Output the (X, Y) coordinate of the center of the cell containing the given text.  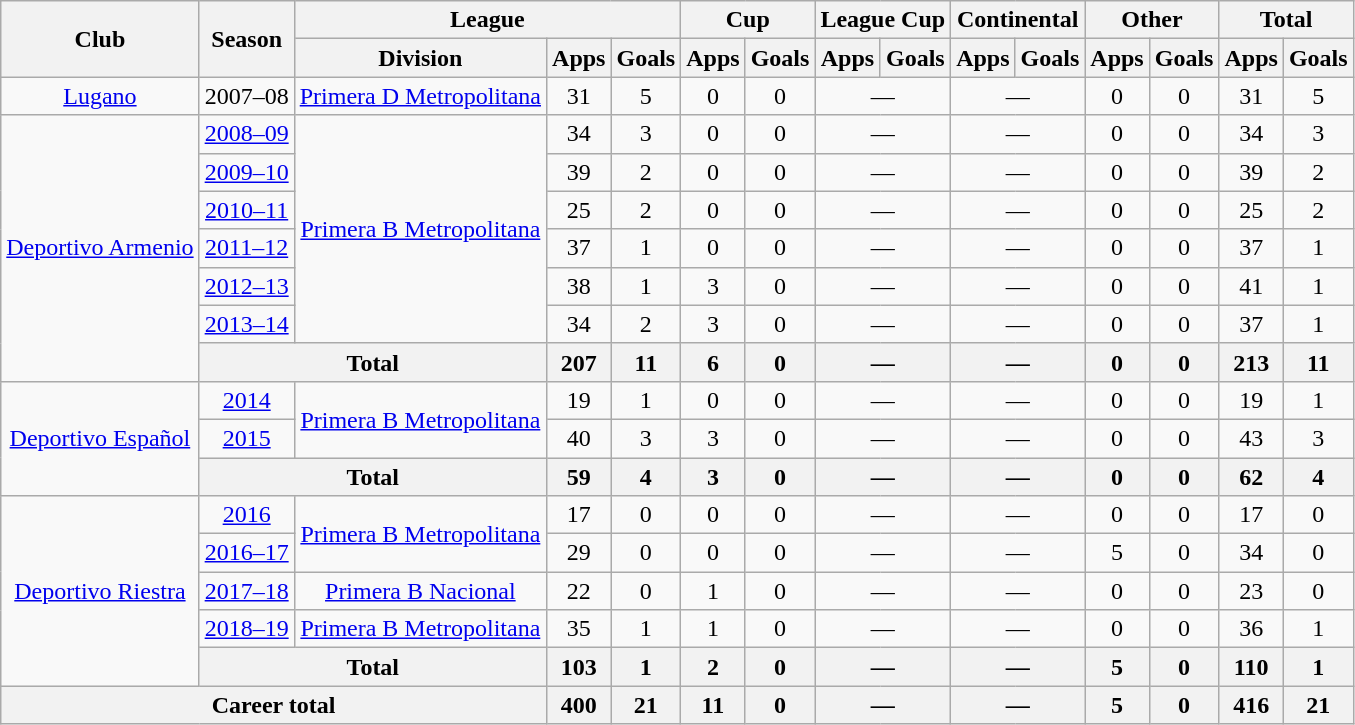
103 (579, 667)
36 (1251, 629)
2012–13 (246, 286)
League (488, 20)
2011–12 (246, 248)
Cup (748, 20)
2010–11 (246, 210)
Deportivo Español (100, 438)
2016–17 (246, 553)
Lugano (100, 96)
League Cup (883, 20)
416 (1251, 705)
Deportivo Armenio (100, 248)
40 (579, 438)
Primera B Nacional (420, 591)
207 (579, 362)
2018–19 (246, 629)
2008–09 (246, 134)
Deportivo Riestra (100, 591)
2007–08 (246, 96)
Continental (1018, 20)
2016 (246, 515)
2014 (246, 400)
Season (246, 39)
2009–10 (246, 172)
23 (1251, 591)
2013–14 (246, 324)
43 (1251, 438)
Division (420, 58)
6 (713, 362)
29 (579, 553)
35 (579, 629)
Career total (274, 705)
2017–18 (246, 591)
Other (1152, 20)
38 (579, 286)
213 (1251, 362)
110 (1251, 667)
22 (579, 591)
Primera D Metropolitana (420, 96)
62 (1251, 477)
400 (579, 705)
2015 (246, 438)
41 (1251, 286)
59 (579, 477)
Club (100, 39)
